For the text-containing cell, return its midpoint in (x, y) coordinate format. 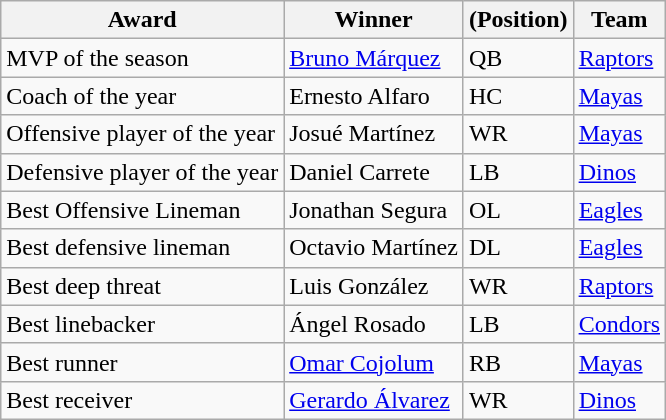
Best runner (142, 362)
OL (518, 210)
Ernesto Alfaro (374, 96)
Ángel Rosado (374, 324)
Octavio Martínez (374, 248)
Best deep threat (142, 286)
(Position) (518, 20)
Best Offensive Lineman (142, 210)
RB (518, 362)
Daniel Carrete (374, 172)
Omar Cojolum (374, 362)
QB (518, 58)
Jonathan Segura (374, 210)
Winner (374, 20)
Defensive player of the year (142, 172)
Josué Martínez (374, 134)
Luis González (374, 286)
Gerardo Álvarez (374, 400)
Best defensive lineman (142, 248)
Offensive player of the year (142, 134)
MVP of the season (142, 58)
Bruno Márquez (374, 58)
DL (518, 248)
Best linebacker (142, 324)
Condors (619, 324)
Coach of the year (142, 96)
Best receiver (142, 400)
Team (619, 20)
Award (142, 20)
HC (518, 96)
